Provide the [X, Y] coordinate of the cell's center where the given text is located.  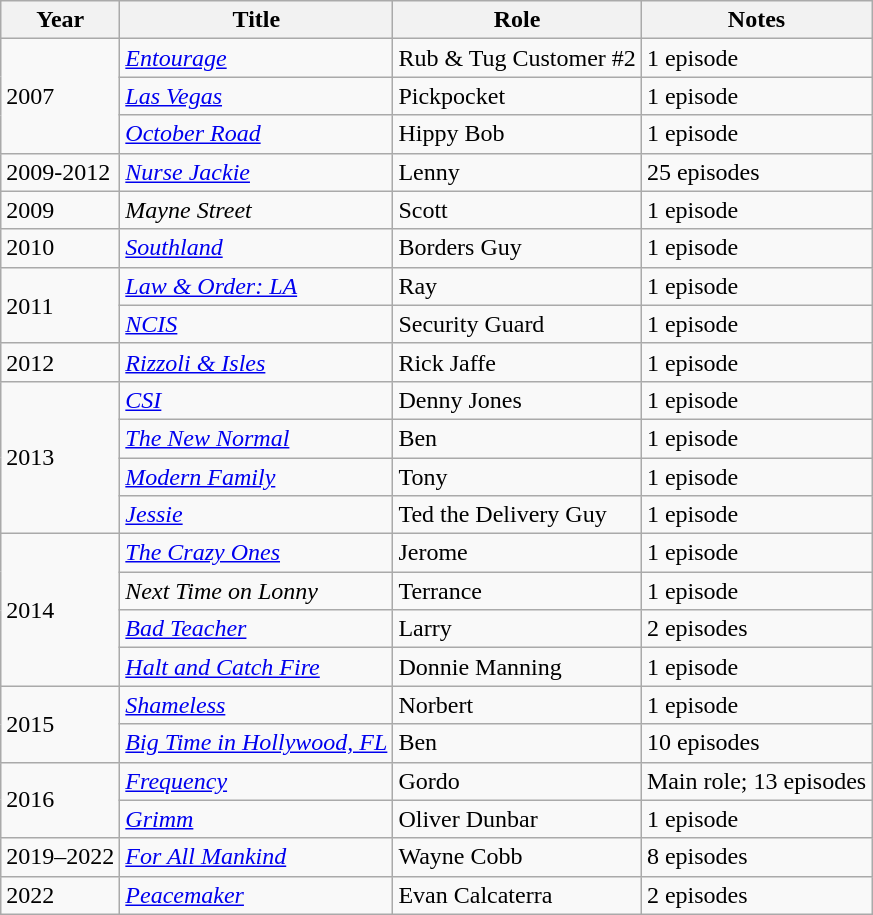
Larry [517, 629]
Frequency [256, 781]
Law & Order: LA [256, 286]
Ray [517, 286]
Tony [517, 477]
Pickpocket [517, 96]
NCIS [256, 324]
Oliver Dunbar [517, 819]
Next Time on Lonny [256, 591]
Notes [756, 20]
Norbert [517, 705]
2016 [60, 800]
The Crazy Ones [256, 553]
2015 [60, 724]
For All Mankind [256, 857]
2010 [60, 248]
Shameless [256, 705]
Las Vegas [256, 96]
Bad Teacher [256, 629]
Denny Jones [517, 400]
Grimm [256, 819]
Hippy Bob [517, 134]
Donnie Manning [517, 667]
CSI [256, 400]
October Road [256, 134]
Rizzoli & Isles [256, 362]
Terrance [517, 591]
Rick Jaffe [517, 362]
Jerome [517, 553]
Halt and Catch Fire [256, 667]
Mayne Street [256, 210]
Southland [256, 248]
Year [60, 20]
8 episodes [756, 857]
2014 [60, 610]
10 episodes [756, 743]
Lenny [517, 172]
Rub & Tug Customer #2 [517, 58]
2019–2022 [60, 857]
The New Normal [256, 438]
Ted the Delivery Guy [517, 515]
Jessie [256, 515]
2007 [60, 96]
Wayne Cobb [517, 857]
Title [256, 20]
Big Time in Hollywood, FL [256, 743]
Borders Guy [517, 248]
2012 [60, 362]
2011 [60, 305]
2009-2012 [60, 172]
Scott [517, 210]
2009 [60, 210]
25 episodes [756, 172]
2022 [60, 895]
Main role; 13 episodes [756, 781]
Role [517, 20]
Evan Calcaterra [517, 895]
Security Guard [517, 324]
Peacemaker [256, 895]
Nurse Jackie [256, 172]
Modern Family [256, 477]
2013 [60, 457]
Gordo [517, 781]
Entourage [256, 58]
